Provide the [X, Y] coordinate of the cell's center where the given text is located.  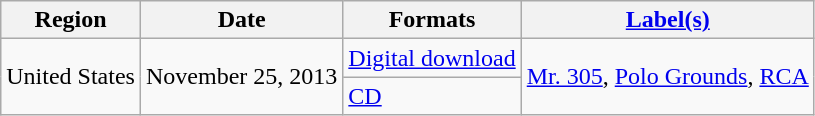
Digital download [432, 58]
Mr. 305, Polo Grounds, RCA [668, 77]
Label(s) [668, 20]
November 25, 2013 [241, 77]
CD [432, 96]
Region [71, 20]
Formats [432, 20]
Date [241, 20]
United States [71, 77]
